Detect which cell encompasses the target text, then output its [x, y] center coordinate. 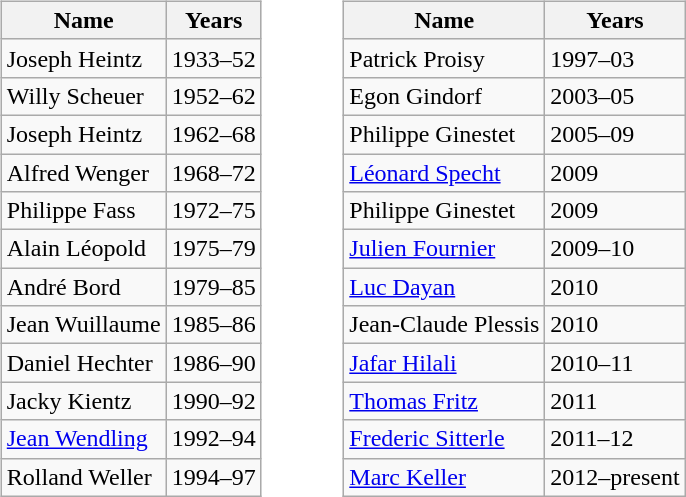
2010–11 [615, 363]
Rolland Weller [84, 477]
1933–52 [214, 58]
1972–75 [214, 211]
1975–79 [214, 249]
Thomas Fritz [444, 401]
1952–62 [214, 96]
Philippe Fass [84, 211]
1979–85 [214, 287]
Jean Wendling [84, 439]
Jean Wuillaume [84, 325]
2011–12 [615, 439]
Jean-Claude Plessis [444, 325]
Willy Scheuer [84, 96]
1997–03 [615, 58]
Daniel Hechter [84, 363]
2009–10 [615, 249]
Jacky Kientz [84, 401]
1962–68 [214, 134]
André Bord [84, 287]
Julien Fournier [444, 249]
2011 [615, 401]
1992–94 [214, 439]
Jafar Hilali [444, 363]
1994–97 [214, 477]
Patrick Proisy [444, 58]
1968–72 [214, 173]
Frederic Sitterle [444, 439]
Léonard Specht [444, 173]
Alain Léopold [84, 249]
Marc Keller [444, 477]
1990–92 [214, 401]
2003–05 [615, 96]
2005–09 [615, 134]
Egon Gindorf [444, 96]
1986–90 [214, 363]
1985–86 [214, 325]
Luc Dayan [444, 287]
2012–present [615, 477]
Alfred Wenger [84, 173]
